Extract the (x, y) coordinate from the center of the cell holding the provided text.  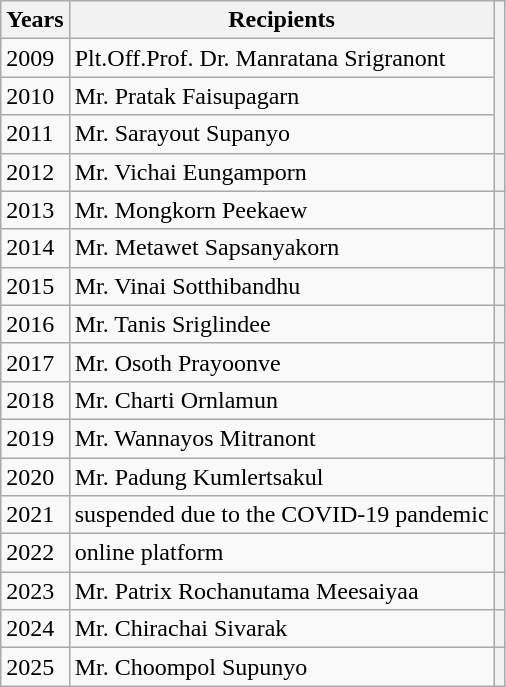
Mr. Choompol Supunyo (282, 667)
2017 (35, 362)
suspended due to the COVID-19 pandemic (282, 515)
Mr. Osoth Prayoonve (282, 362)
2015 (35, 286)
Mr. Sarayout Supanyo (282, 134)
2013 (35, 210)
Mr. Patrix Rochanutama Meesaiyaa (282, 591)
2024 (35, 629)
2011 (35, 134)
online platform (282, 553)
2009 (35, 58)
2014 (35, 248)
2010 (35, 96)
Mr. Tanis Sriglindee (282, 324)
2012 (35, 172)
2025 (35, 667)
2023 (35, 591)
2018 (35, 400)
2020 (35, 477)
Recipients (282, 20)
Mr. Padung Kumlertsakul (282, 477)
2022 (35, 553)
Plt.Off.Prof. Dr. Manratana Srigranont (282, 58)
2019 (35, 438)
Mr. Vichai Eungamporn (282, 172)
Years (35, 20)
Mr. Wannayos Mitranont (282, 438)
2016 (35, 324)
Mr. Mongkorn Peekaew (282, 210)
Mr. Charti Ornlamun (282, 400)
Mr. Vinai Sotthibandhu (282, 286)
Mr. Pratak Faisupagarn (282, 96)
Mr. Chirachai Sivarak (282, 629)
2021 (35, 515)
Mr. Metawet Sapsanyakorn (282, 248)
